Detect which cell encompasses the target text, then output its [x, y] center coordinate. 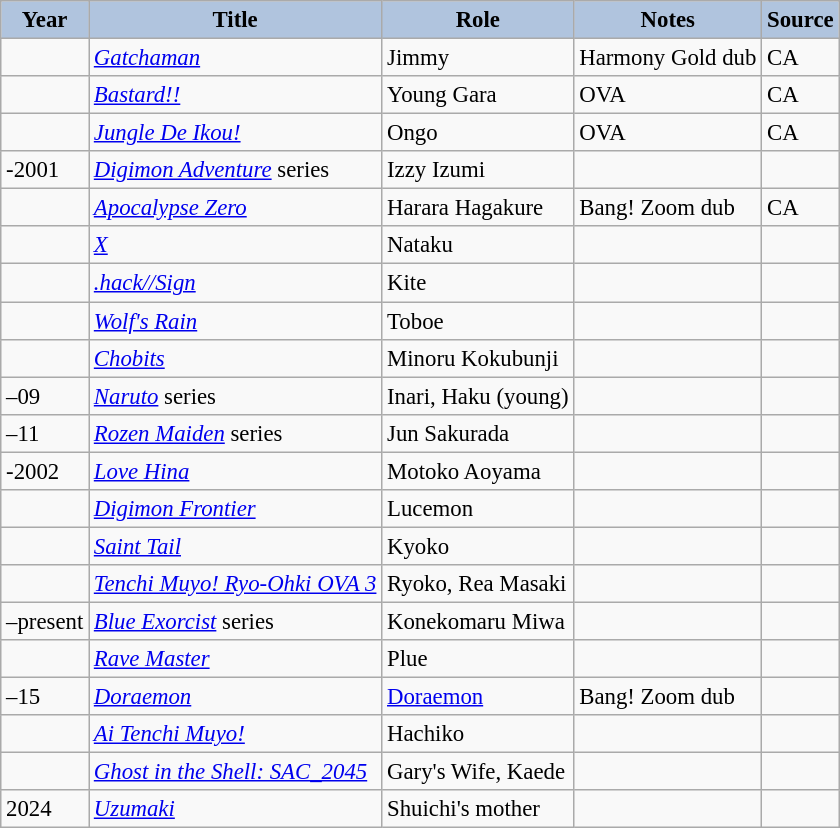
Hachiko [478, 734]
Gatchaman [236, 58]
Kite [478, 283]
Blue Exorcist series [236, 621]
.hack//Sign [236, 283]
Ongo [478, 133]
Inari, Haku (young) [478, 396]
Gary's Wife, Kaede [478, 772]
Shuichi's mother [478, 809]
Minoru Kokubunji [478, 358]
Jun Sakurada [478, 433]
Motoko Aoyama [478, 471]
Lucemon [478, 509]
Role [478, 20]
Saint Tail [236, 546]
Title [236, 20]
Konekomaru Miwa [478, 621]
Source [800, 20]
–present [45, 621]
Love Hina [236, 471]
Izzy Izumi [478, 170]
-2002 [45, 471]
Harara Hagakure [478, 208]
Harmony Gold dub [668, 58]
Chobits [236, 358]
Ai Tenchi Muyo! [236, 734]
Rave Master [236, 659]
Nataku [478, 245]
2024 [45, 809]
Ghost in the Shell: SAC_2045 [236, 772]
–09 [45, 396]
Uzumaki [236, 809]
Notes [668, 20]
Toboe [478, 321]
Jungle De Ikou! [236, 133]
Tenchi Muyo! Ryo-Ohki OVA 3 [236, 584]
-2001 [45, 170]
Wolf's Rain [236, 321]
–15 [45, 697]
X [236, 245]
Naruto series [236, 396]
Ryoko, Rea Masaki [478, 584]
Jimmy [478, 58]
Digimon Frontier [236, 509]
Kyoko [478, 546]
Digimon Adventure series [236, 170]
Bastard!! [236, 95]
–11 [45, 433]
Plue [478, 659]
Young Gara [478, 95]
Year [45, 20]
Apocalypse Zero [236, 208]
Rozen Maiden series [236, 433]
